Scan for the cell matching the given text and deliver its (X, Y) coordinate at center. 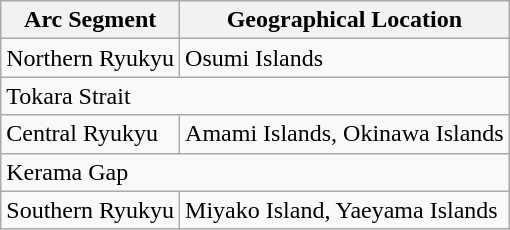
Arc Segment (90, 20)
Kerama Gap (255, 172)
Northern Ryukyu (90, 58)
Southern Ryukyu (90, 210)
Tokara Strait (255, 96)
Geographical Location (345, 20)
Amami Islands, Okinawa Islands (345, 134)
Osumi Islands (345, 58)
Central Ryukyu (90, 134)
Miyako Island, Yaeyama Islands (345, 210)
